Search for the cell housing the specified text and yield its (x, y) center coordinate. 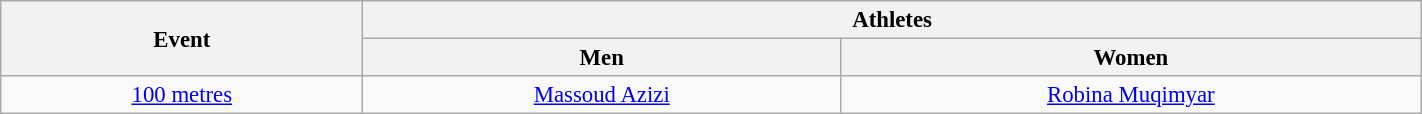
Event (182, 38)
Men (602, 58)
Women (1132, 58)
Athletes (892, 20)
Robina Muqimyar (1132, 95)
100 metres (182, 95)
Massoud Azizi (602, 95)
